Capture the cell that displays the provided text and extract its (x, y) central coordinate. 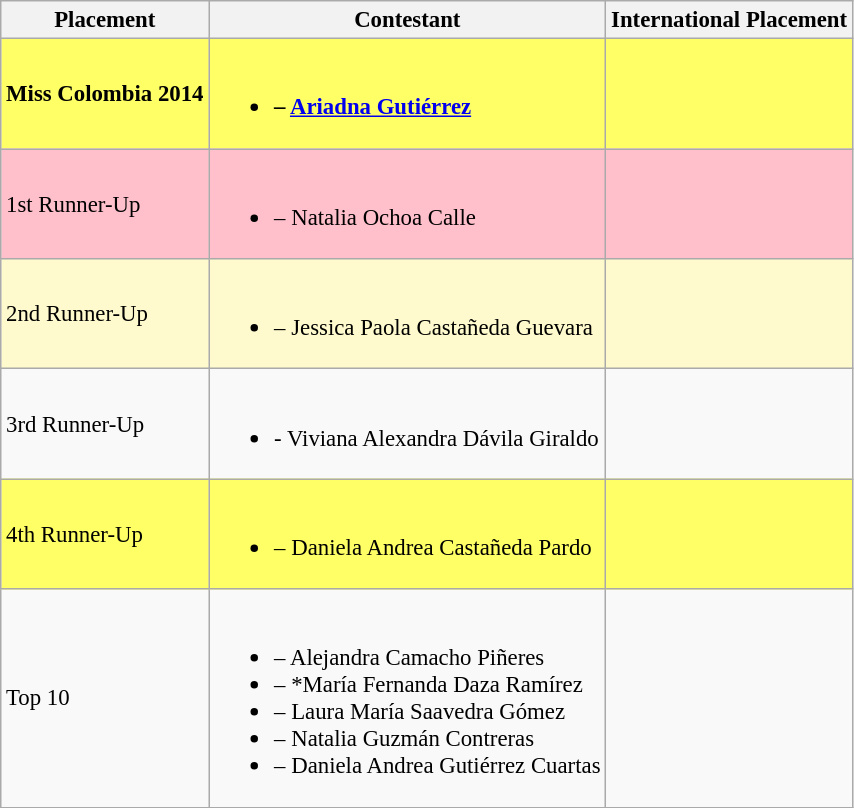
– Ariadna Gutiérrez (408, 94)
– Daniela Andrea Castañeda Pardo (408, 534)
1st Runner-Up (105, 204)
- Viviana Alexandra Dávila Giraldo (408, 424)
3rd Runner-Up (105, 424)
Miss Colombia 2014 (105, 94)
4th Runner-Up (105, 534)
Contestant (408, 20)
Placement (105, 20)
Top 10 (105, 698)
– Alejandra Camacho Piñeres – *María Fernanda Daza Ramírez – Laura María Saavedra Gómez – Natalia Guzmán Contreras – Daniela Andrea Gutiérrez Cuartas (408, 698)
2nd Runner-Up (105, 314)
– Jessica Paola Castañeda Guevara (408, 314)
International Placement (730, 20)
– Natalia Ochoa Calle (408, 204)
